Detect which cell encompasses the target text, then output its (x, y) center coordinate. 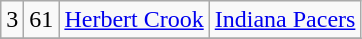
3 (12, 20)
Herbert Crook (134, 20)
61 (42, 20)
Indiana Pacers (285, 20)
